Pinpoint the cell where the given text exists, returning its (x, y) midpoint coordinate. 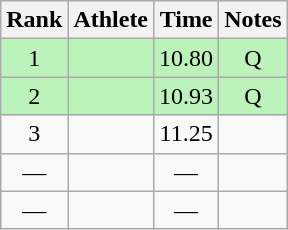
1 (34, 58)
Time (186, 20)
2 (34, 96)
Notes (253, 20)
Rank (34, 20)
3 (34, 134)
11.25 (186, 134)
10.80 (186, 58)
Athlete (111, 20)
10.93 (186, 96)
